Find where the given text appears and provide that cell's center as (X, Y) coordinate. 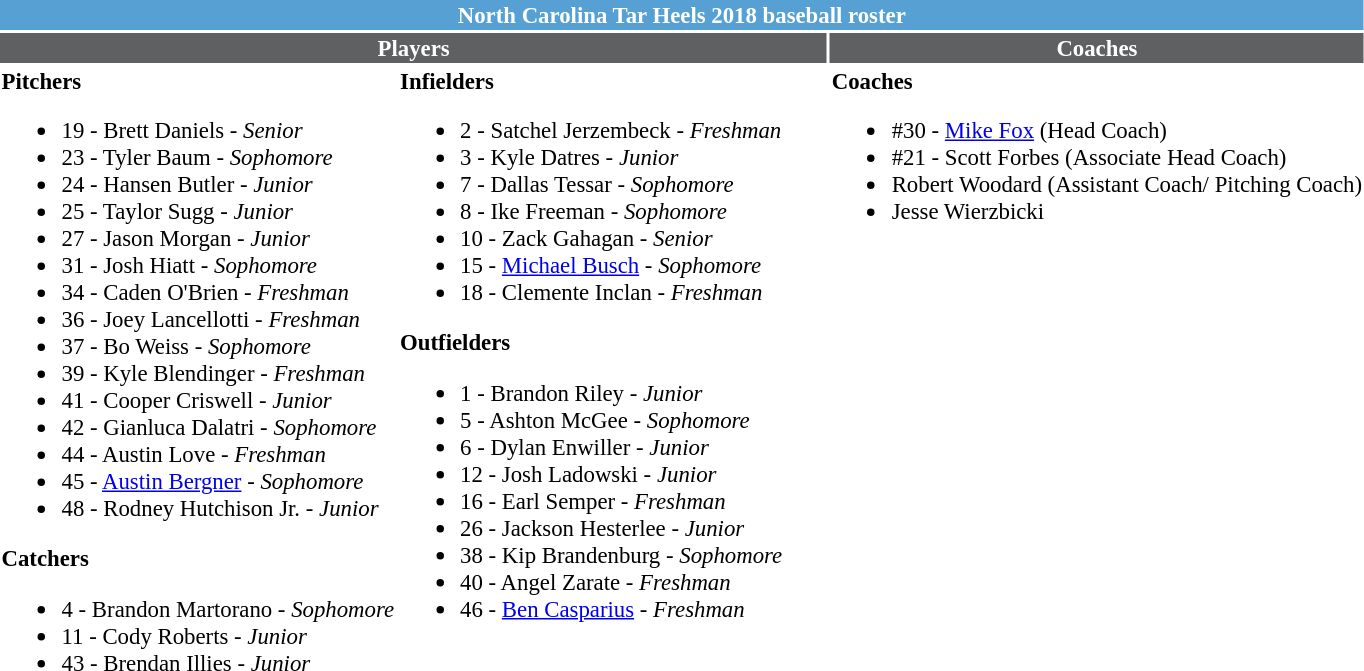
Players (414, 48)
Coaches (1096, 48)
North Carolina Tar Heels 2018 baseball roster (682, 15)
